Extract the (x, y) coordinate from the center of the cell holding the provided text.  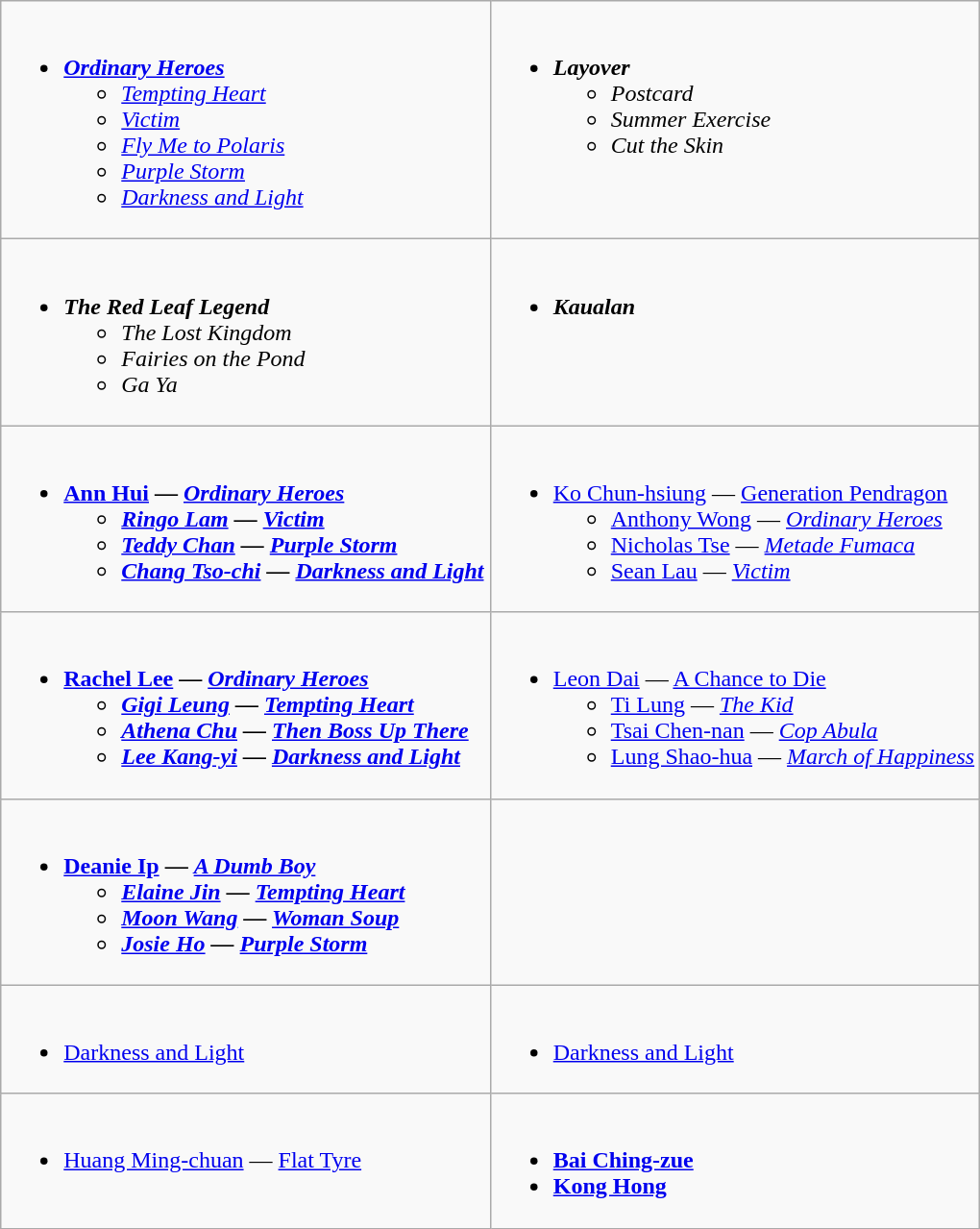
Deanie Ip — A Dumb BoyElaine Jin — Tempting HeartMoon Wang — Woman SoupJosie Ho — Purple Storm (246, 892)
Leon Dai — A Chance to DieTi Lung — The KidTsai Chen-nan — Cop AbulaLung Shao-hua — March of Happiness (734, 705)
Huang Ming-chuan — Flat Tyre (246, 1161)
Ko Chun-hsiung — Generation PendragonAnthony Wong — Ordinary HeroesNicholas Tse — Metade FumacaSean Lau — Victim (734, 519)
LayoverPostcardSummer ExerciseCut the Skin (734, 120)
Kaualan (734, 332)
Rachel Lee — Ordinary HeroesGigi Leung — Tempting HeartAthena Chu — Then Boss Up ThereLee Kang-yi — Darkness and Light (246, 705)
Ordinary HeroesTempting HeartVictimFly Me to PolarisPurple StormDarkness and Light (246, 120)
The Red Leaf LegendThe Lost KingdomFairies on the PondGa Ya (246, 332)
Bai Ching-zueKong Hong (734, 1161)
Ann Hui — Ordinary HeroesRingo Lam — VictimTeddy Chan — Purple StormChang Tso-chi — Darkness and Light (246, 519)
